Scan for the cell matching the given text and deliver its (x, y) coordinate at center. 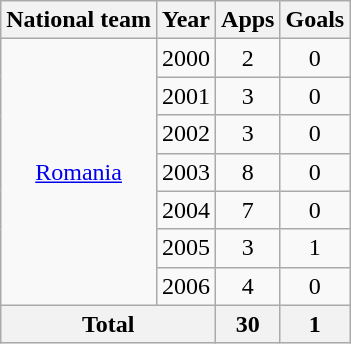
2003 (186, 172)
30 (248, 324)
Year (186, 20)
2000 (186, 58)
2001 (186, 96)
Romania (79, 172)
2 (248, 58)
National team (79, 20)
2006 (186, 286)
2005 (186, 248)
2002 (186, 134)
8 (248, 172)
4 (248, 286)
Total (108, 324)
7 (248, 210)
Goals (315, 20)
Apps (248, 20)
2004 (186, 210)
